Return the [x, y] coordinate for the center point of the cell that contains the specified text.  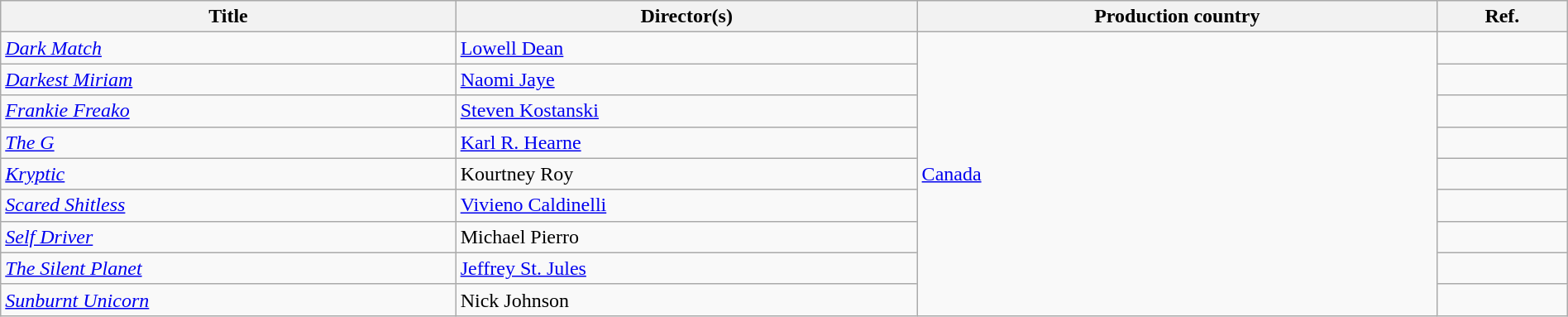
Nick Johnson [686, 300]
Karl R. Hearne [686, 142]
Kourtney Roy [686, 174]
Vivieno Caldinelli [686, 205]
Self Driver [228, 237]
Michael Pierro [686, 237]
Ref. [1502, 17]
Production country [1177, 17]
The Silent Planet [228, 268]
Sunburnt Unicorn [228, 300]
Director(s) [686, 17]
The G [228, 142]
Dark Match [228, 48]
Title [228, 17]
Darkest Miriam [228, 79]
Lowell Dean [686, 48]
Scared Shitless [228, 205]
Jeffrey St. Jules [686, 268]
Frankie Freako [228, 111]
Naomi Jaye [686, 79]
Kryptic [228, 174]
Canada [1177, 174]
Steven Kostanski [686, 111]
